Extract the [X, Y] coordinate from the center of the cell holding the provided text.  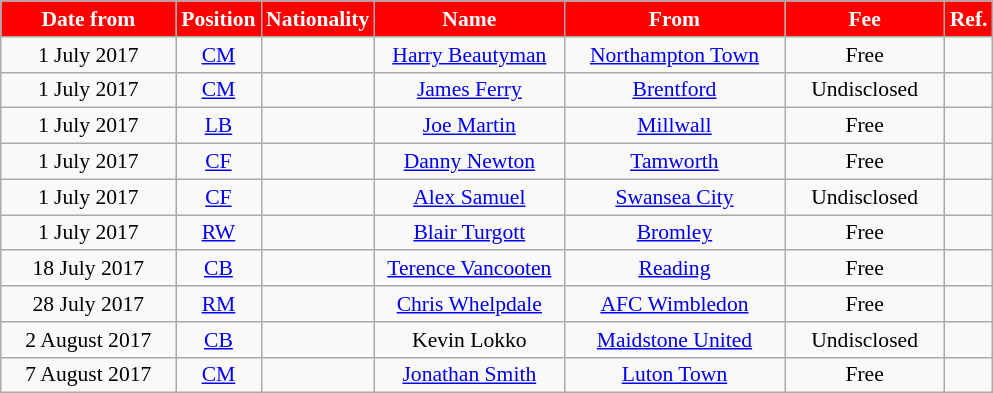
Millwall [674, 126]
Luton Town [674, 375]
Brentford [674, 90]
18 July 2017 [88, 269]
Swansea City [674, 197]
Name [469, 19]
28 July 2017 [88, 304]
Position [218, 19]
James Ferry [469, 90]
Jonathan Smith [469, 375]
RW [218, 233]
LB [218, 126]
Bromley [674, 233]
Northampton Town [674, 55]
Danny Newton [469, 162]
Blair Turgott [469, 233]
From [674, 19]
Reading [674, 269]
Maidstone United [674, 340]
Date from [88, 19]
Tamworth [674, 162]
AFC Wimbledon [674, 304]
Nationality [318, 19]
Kevin Lokko [469, 340]
Harry Beautyman [469, 55]
RM [218, 304]
7 August 2017 [88, 375]
Alex Samuel [469, 197]
Joe Martin [469, 126]
Ref. [969, 19]
Fee [865, 19]
Chris Whelpdale [469, 304]
Terence Vancooten [469, 269]
2 August 2017 [88, 340]
